Scan for the cell matching the given text and deliver its (x, y) coordinate at center. 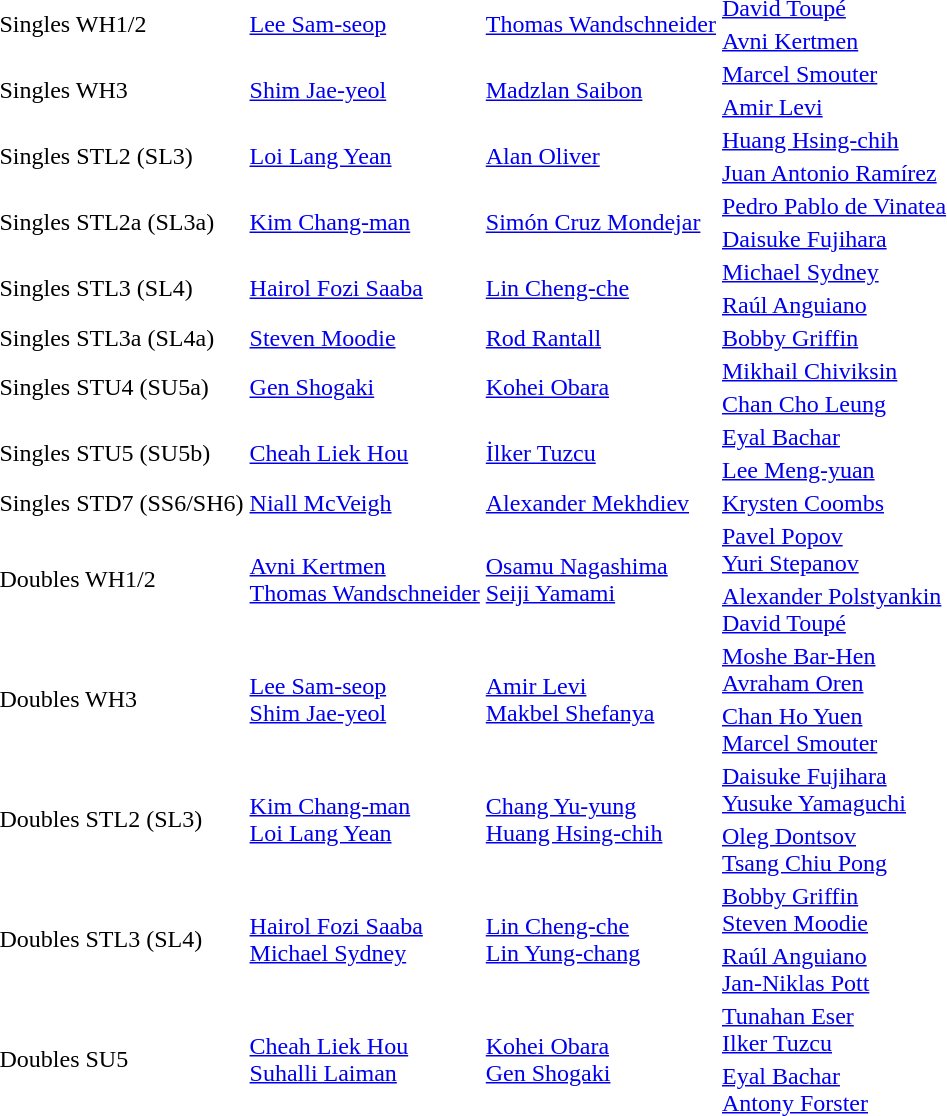
Hairol Fozi Saaba (364, 288)
Kim Chang-man Loi Lang Yean (364, 820)
Avni Kertmen Thomas Wandschneider (364, 580)
Niall McVeigh (364, 503)
Kohei Obara (600, 388)
Kim Chang-man (364, 222)
Lee Sam-seop Shim Jae-yeol (364, 700)
Osamu Nagashima Seiji Yamami (600, 580)
Simón Cruz Mondejar (600, 222)
Steven Moodie (364, 338)
Cheah Liek Hou (364, 454)
Loi Lang Yean (364, 156)
Alexander Mekhdiev (600, 503)
Chang Yu-yung Huang Hsing-chih (600, 820)
Lin Cheng-che Lin Yung-chang (600, 940)
Shim Jae-yeol (364, 90)
Lin Cheng-che (600, 288)
İlker Tuzcu (600, 454)
Hairol Fozi Saaba Michael Sydney (364, 940)
Amir Levi Makbel Shefanya (600, 700)
Rod Rantall (600, 338)
Gen Shogaki (364, 388)
Madzlan Saibon (600, 90)
Alan Oliver (600, 156)
